Output the (X, Y) coordinate of the center of the cell containing the given text.  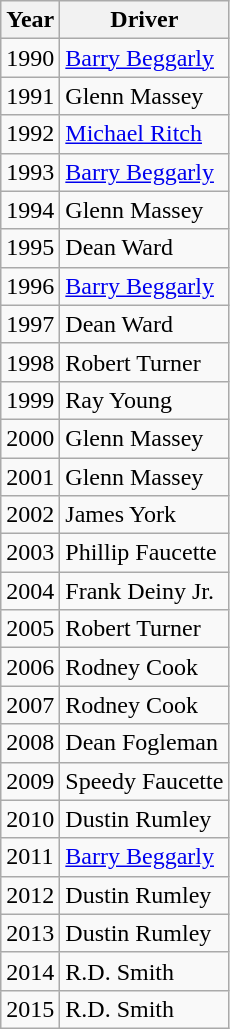
1993 (30, 172)
2013 (30, 933)
Speedy Faucette (144, 781)
1990 (30, 58)
1995 (30, 248)
1999 (30, 400)
2002 (30, 515)
1996 (30, 286)
Frank Deiny Jr. (144, 591)
Driver (144, 20)
2005 (30, 629)
2006 (30, 667)
2004 (30, 591)
2003 (30, 553)
2007 (30, 705)
2008 (30, 743)
Dean Fogleman (144, 743)
Year (30, 20)
2010 (30, 819)
2011 (30, 857)
1994 (30, 210)
1991 (30, 96)
2001 (30, 477)
Michael Ritch (144, 134)
Ray Young (144, 400)
1992 (30, 134)
2015 (30, 1009)
2012 (30, 895)
Phillip Faucette (144, 553)
2014 (30, 971)
2009 (30, 781)
1997 (30, 324)
1998 (30, 362)
James York (144, 515)
2000 (30, 438)
